Search for the cell housing the specified text and yield its [x, y] center coordinate. 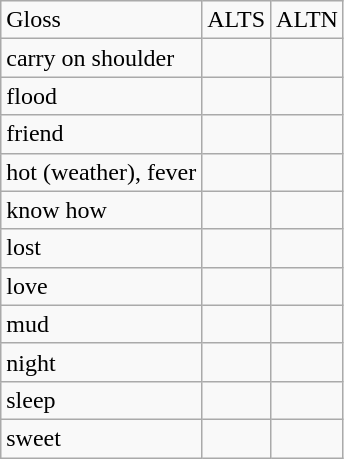
love [102, 286]
Gloss [102, 20]
mud [102, 324]
night [102, 362]
know how [102, 210]
friend [102, 134]
carry on shoulder [102, 58]
hot (weather), fever [102, 172]
ALTS [236, 20]
sweet [102, 438]
ALTN [308, 20]
sleep [102, 400]
flood [102, 96]
lost [102, 248]
